Output the (x, y) coordinate of the center of the cell containing the given text.  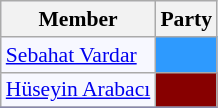
Sebahat Vardar (78, 55)
Hüseyin Arabacı (78, 90)
Party (186, 19)
Member (78, 19)
